Provide the (X, Y) coordinate of the cell's center where the given text is located.  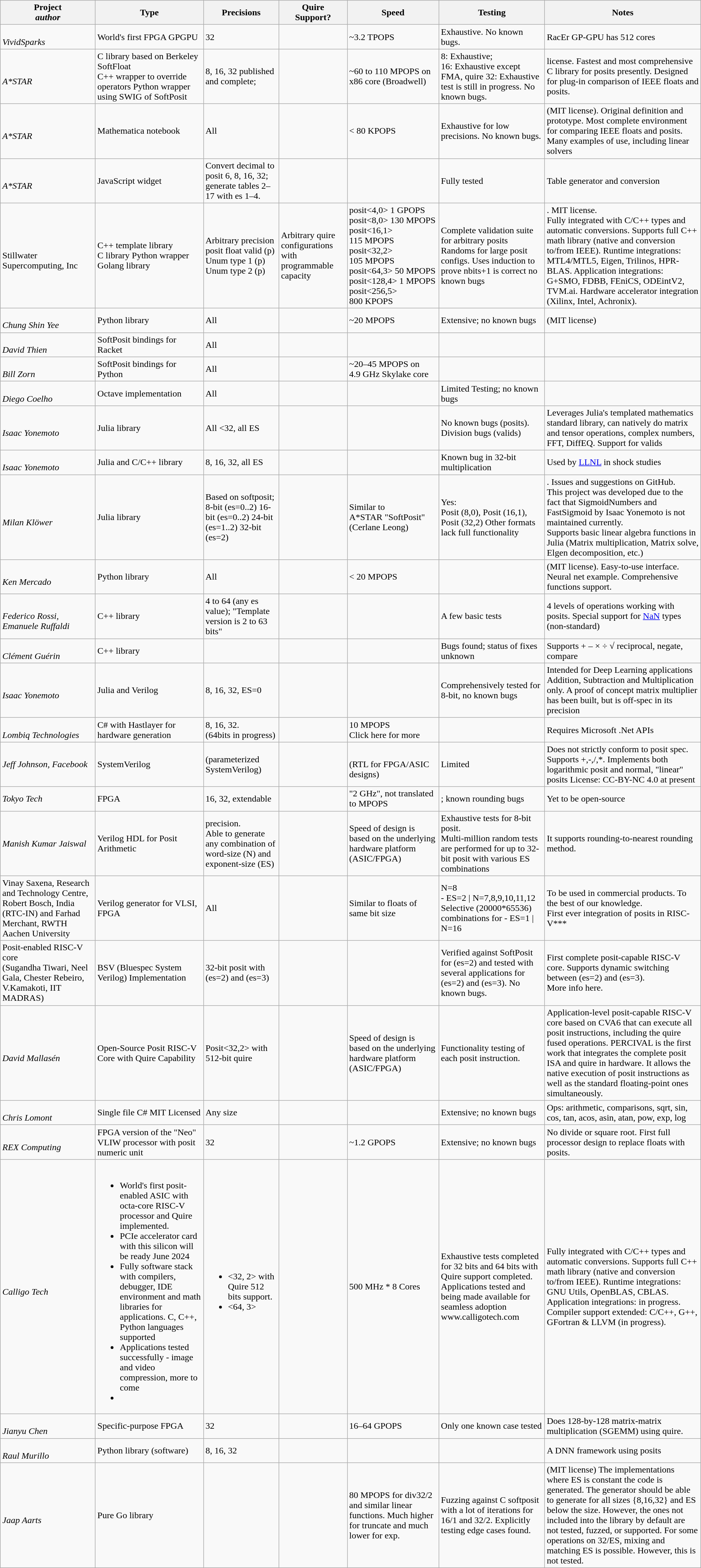
Table generator and conversion (623, 180)
precision.Able to generate any combination of word-size (N) and exponent-size (ES) (241, 843)
Similar toA*STAR "SoftPosit" (Cerlane Leong) (393, 517)
16, 32, extendable (241, 799)
Single file C# MIT Licensed (150, 1113)
Testing (492, 13)
C library based on Berkeley SoftFloatC++ wrapper to override operators Python wrapper using SWIG of SoftPosit (150, 76)
posit<4,0> 1 GPOPSposit<8,0> 130 MPOPS posit<16,1> 115 MPOPS posit<32,2> 105 MPOPS posit<64,3> 50 MPOPS posit<128,4> 1 MPOPS posit<256,5> 800 KPOPS (393, 255)
VividSparks (48, 37)
SoftPosit bindings for Python (150, 369)
< 20 MPOPS (393, 577)
Julia and Verilog (150, 690)
Federico Rossi, Emanuele Ruffaldi (48, 616)
Verilog generator for VLSI, FPGA (150, 908)
32-bit posit with (es=2) and (es=3) (241, 973)
8, 16, 32, all ES (241, 462)
Arbitrary precision posit float valid (p)Unum type 1 (p) Unum type 2 (p) (241, 255)
Precisions (241, 13)
4 to 64 (any es value); "Template version is 2 to 63 bits" (241, 616)
(MIT license). Easy-to-use interface. Neural net example. Comprehensive functions support. (623, 577)
No divide or square root. First full processor design to replace floats with posits. (623, 1142)
No known bugs (posits).Division bugs (valids) (492, 428)
Known bug in 32-bit multiplication (492, 462)
A DNN framework using posits (623, 1450)
Used by LLNL in shock studies (623, 462)
Stillwater Supercomputing, Inc (48, 255)
Chris Lomont (48, 1113)
Exhaustive for low precisions. No known bugs. (492, 131)
Only one known case tested (492, 1426)
Clément Guérin (48, 651)
Jaap Aarts (48, 1516)
<32, 2> with Quire 512 bits support.<64, 3> (241, 1286)
Fuzzing against C softposit with a lot of iterations for 16/1 and 32/2. Explicitly testing edge cases found. (492, 1516)
10 MPOPSClick here for more (393, 730)
Exhaustive tests for 8-bit posit.Multi-million random tests are performed for up to 32-bit posit with various ES combinations (492, 843)
Ken Mercado (48, 577)
Yet to be open-source (623, 799)
SoftPosit bindings for Racket (150, 344)
Projectauthor (48, 13)
Exhaustive. No known bugs. (492, 37)
(RTL for FPGA/ASIC designs) (393, 765)
Bill Zorn (48, 369)
First complete posit-capable RISC-V core. Supports dynamic switching between (es=2) and (es=3).More info here. (623, 973)
Based on softposit;8-bit (es=0..2) 16-bit (es=0..2) 24-bit (es=1..2) 32-bit (es=2) (241, 517)
Diego Coelho (48, 393)
Julia and C/C++ library (150, 462)
Posit-enabled RISC-V core(Sugandha Tiwari, Neel Gala, Chester Rebeiro, V.Kamakoti, IIT MADRAS) (48, 973)
license. Fastest and most comprehensive C library for posits presently. Designed for plug-in comparison of IEEE floats and posits. (623, 76)
8, 16, 32 (241, 1450)
David Thien (48, 344)
8, 16, 32.(64bits in progress) (241, 730)
8, 16, 32, ES=0 (241, 690)
FPGA (150, 799)
Limited (492, 765)
SystemVerilog (150, 765)
World's first FPGA GPGPU (150, 37)
Vinay Saxena, Research and Technology Centre, Robert Bosch, India (RTC-IN) and Farhad Merchant, RWTH Aachen University (48, 908)
Speed (393, 13)
Fully tested (492, 180)
< 80 KPOPS (393, 131)
N=8- ES=2 | N=7,8,9,10,11,12 Selective (20000*65536) combinations for - ES=1 | N=16 (492, 908)
REX Computing (48, 1142)
~20–45 MPOPS on 4.9 GHz Skylake core (393, 369)
~1.2 GPOPS (393, 1142)
"2 GHz", not translated to MPOPS (393, 799)
It supports rounding-to-nearest rounding method. (623, 843)
4 levels of operations working with posits. Special support for NaN types (non-standard) (623, 616)
Complete validation suite for arbitrary positsRandoms for large posit configs. Uses induction to prove nbits+1 is correct no known bugs (492, 255)
Tokyo Tech (48, 799)
David Mallasén (48, 1053)
JavaScript widget (150, 180)
Specific-purpose FPGA (150, 1426)
Posit<32,2> with 512-bit quire (241, 1053)
Requires Microsoft .Net APIs (623, 730)
8: Exhaustive;16: Exhaustive except FMA, quire 32: Exhaustive test is still in progress. No known bugs. (492, 76)
Notes (623, 13)
Limited Testing; no known bugs (492, 393)
Type (150, 13)
Verilog HDL for Posit Arithmetic (150, 843)
Python library (software) (150, 1450)
80 MPOPS for div32/2 and similar linear functions. Much higher for truncate and much lower for exp. (393, 1516)
16–64 GPOPS (393, 1426)
C# with Hastlayer for hardware generation (150, 730)
Raul Murillo (48, 1450)
Verified against SoftPosit for (es=2) and tested with several applications for (es=2) and (es=3). No known bugs. (492, 973)
Jeff Johnson, Facebook (48, 765)
Calligo Tech (48, 1286)
Functionality testing of each posit instruction. (492, 1053)
Does 128-by-128 matrix-matrix multiplication (SGEMM) using quire. (623, 1426)
8, 16, 32 published and complete; (241, 76)
Yes:Posit (8,0), Posit (16,1), Posit (32,2) Other formats lack full functionality (492, 517)
C++ template libraryC library Python wrapper Golang library (150, 255)
Jianyu Chen (48, 1426)
Any size (241, 1113)
(parameterized SystemVerilog) (241, 765)
; known rounding bugs (492, 799)
Mathematica notebook (150, 131)
(MIT license) (623, 320)
All <32, all ES (241, 428)
Supports + – × ÷ √ reciprocal, negate, compare (623, 651)
~20 MPOPS (393, 320)
Chung Shin Yee (48, 320)
To be used in commercial products. To the best of our knowledge.First ever integration of posits in RISC-V*** (623, 908)
A few basic tests (492, 616)
Convert decimal to posit 6, 8, 16, 32; generate tables 2–17 with es 1–4. (241, 180)
~3.2 TPOPS (393, 37)
RacEr GP-GPU has 512 cores (623, 37)
Octave implementation (150, 393)
Manish Kumar Jaiswal (48, 843)
~60 to 110 MPOPS on x86 core (Broadwell) (393, 76)
Lombiq Technologies (48, 730)
Open-Source Posit RISC-V Core with Quire Capability (150, 1053)
Comprehensively tested for 8-bit, no known bugs (492, 690)
Ops: arithmetic, comparisons, sqrt, sin, cos, tan, acos, asin, atan, pow, exp, log (623, 1113)
Milan Klöwer (48, 517)
Bugs found; status of fixes unknown (492, 651)
Pure Go library (150, 1516)
QuireSupport? (313, 13)
FPGA version of the "Neo" VLIW processor with posit numeric unit (150, 1142)
Arbitrary quire configurations with programmable capacity (313, 255)
BSV (Bluespec System Verilog) Implementation (150, 973)
Similar to floats of same bit size (393, 908)
500 MHz * 8 Cores (393, 1286)
